Find where the given text appears and provide that cell's center as (X, Y) coordinate. 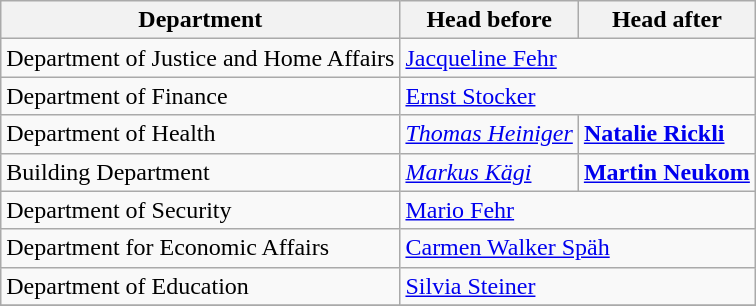
Department of Security (200, 210)
Department for Economic Affairs (200, 248)
Department of Finance (200, 96)
Department (200, 20)
Carmen Walker Späh (578, 248)
Building Department (200, 172)
Jacqueline Fehr (578, 58)
Department of Education (200, 286)
Ernst Stocker (578, 96)
Department of Health (200, 134)
Thomas Heiniger (489, 134)
Silvia Steiner (578, 286)
Head before (489, 20)
Department of Justice and Home Affairs (200, 58)
Head after (666, 20)
Natalie Rickli (666, 134)
Markus Kägi (489, 172)
Martin Neukom (666, 172)
Mario Fehr (578, 210)
